Pinpoint the cell where the given text exists, returning its (x, y) midpoint coordinate. 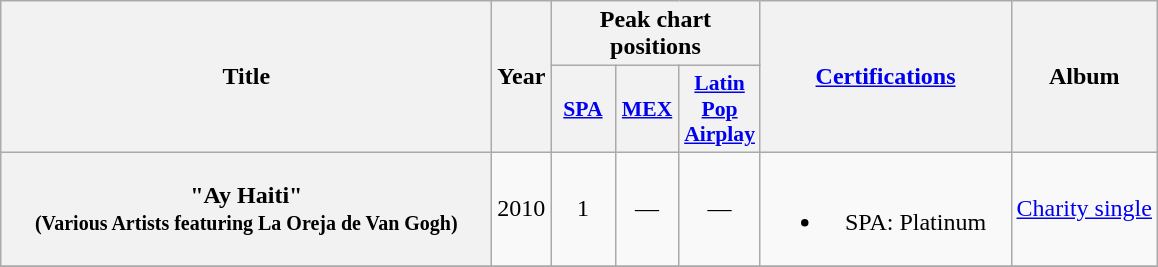
Title (246, 77)
1 (583, 208)
MEX (647, 110)
Latin Pop Airplay (720, 110)
Year (522, 77)
Album (1084, 77)
Charity single (1084, 208)
"Ay Haiti"(Various Artists featuring La Oreja de Van Gogh) (246, 208)
Peak chart positions (656, 34)
2010 (522, 208)
SPA (583, 110)
SPA: Platinum (886, 208)
Certifications (886, 77)
